Pinpoint the cell where the given text exists, returning its (x, y) midpoint coordinate. 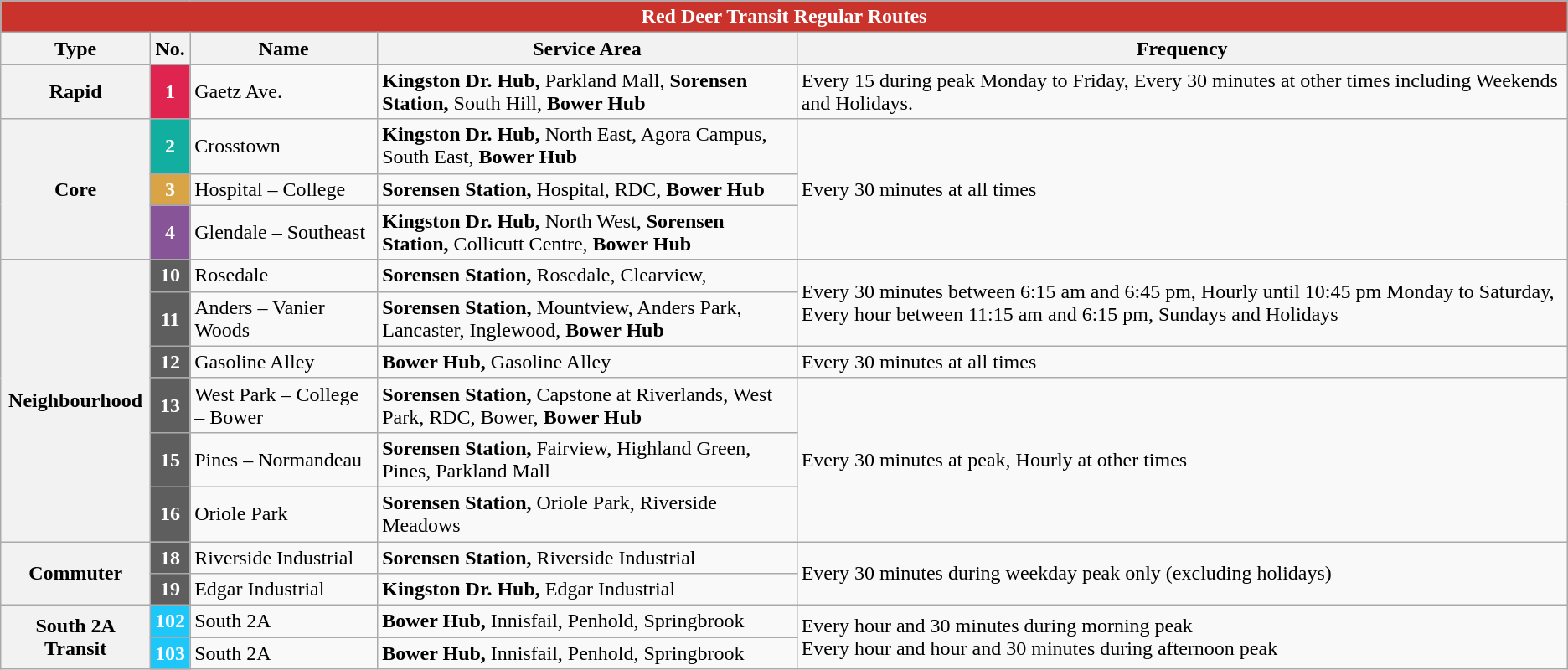
103 (171, 653)
Every 30 minutes during weekday peak only (excluding holidays) (1182, 573)
Riverside Industrial (284, 557)
Type (75, 49)
Every 15 during peak Monday to Friday, Every 30 minutes at other times including Weekends and Holidays. (1182, 92)
Kingston Dr. Hub, North East, Agora Campus, South East, Bower Hub (587, 146)
Name (284, 49)
1 (171, 92)
Kingston Dr. Hub, North West, Sorensen Station, Collicutt Centre, Bower Hub (587, 233)
Sorensen Station, Hospital, RDC, Bower Hub (587, 189)
Neighbourhood (75, 400)
Kingston Dr. Hub, Edgar Industrial (587, 590)
No. (171, 49)
4 (171, 233)
Pines – Normandeau (284, 459)
Bower Hub, Gasoline Alley (587, 362)
Sorensen Station, Riverside Industrial (587, 557)
West Park – College – Bower (284, 405)
10 (171, 276)
Service Area (587, 49)
Edgar Industrial (284, 590)
18 (171, 557)
Hospital – College (284, 189)
Glendale – Southeast (284, 233)
12 (171, 362)
Frequency (1182, 49)
16 (171, 514)
3 (171, 189)
Rapid (75, 92)
19 (171, 590)
Rosedale (284, 276)
11 (171, 318)
Sorensen Station, Oriole Park, Riverside Meadows (587, 514)
Red Deer Transit Regular Routes (784, 17)
13 (171, 405)
Sorensen Station, Capstone at Riverlands, West Park, RDC, Bower, Bower Hub (587, 405)
Kingston Dr. Hub, Parkland Mall, Sorensen Station, South Hill, Bower Hub (587, 92)
Sorensen Station, Mountview, Anders Park, Lancaster, Inglewood, Bower Hub (587, 318)
Every 30 minutes between 6:15 am and 6:45 pm, Hourly until 10:45 pm Monday to Saturday, Every hour between 11:15 am and 6:15 pm, Sundays and Holidays (1182, 303)
Oriole Park (284, 514)
Gaetz Ave. (284, 92)
Core (75, 189)
2 (171, 146)
Commuter (75, 573)
Every hour and 30 minutes during morning peakEvery hour and hour and 30 minutes during afternoon peak (1182, 637)
Sorensen Station, Fairview, Highland Green, Pines, Parkland Mall (587, 459)
South 2A Transit (75, 637)
102 (171, 621)
Anders – Vanier Woods (284, 318)
Gasoline Alley (284, 362)
15 (171, 459)
Sorensen Station, Rosedale, Clearview, (587, 276)
Crosstown (284, 146)
Every 30 minutes at peak, Hourly at other times (1182, 459)
